Find where the given text appears and provide that cell's center as [X, Y] coordinate. 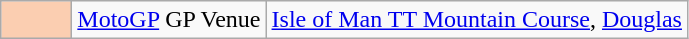
MotoGP GP Venue [169, 20]
Isle of Man TT Mountain Course, Douglas [476, 20]
